Identify which cell holds the provided text, then report its (x, y) central coordinate. 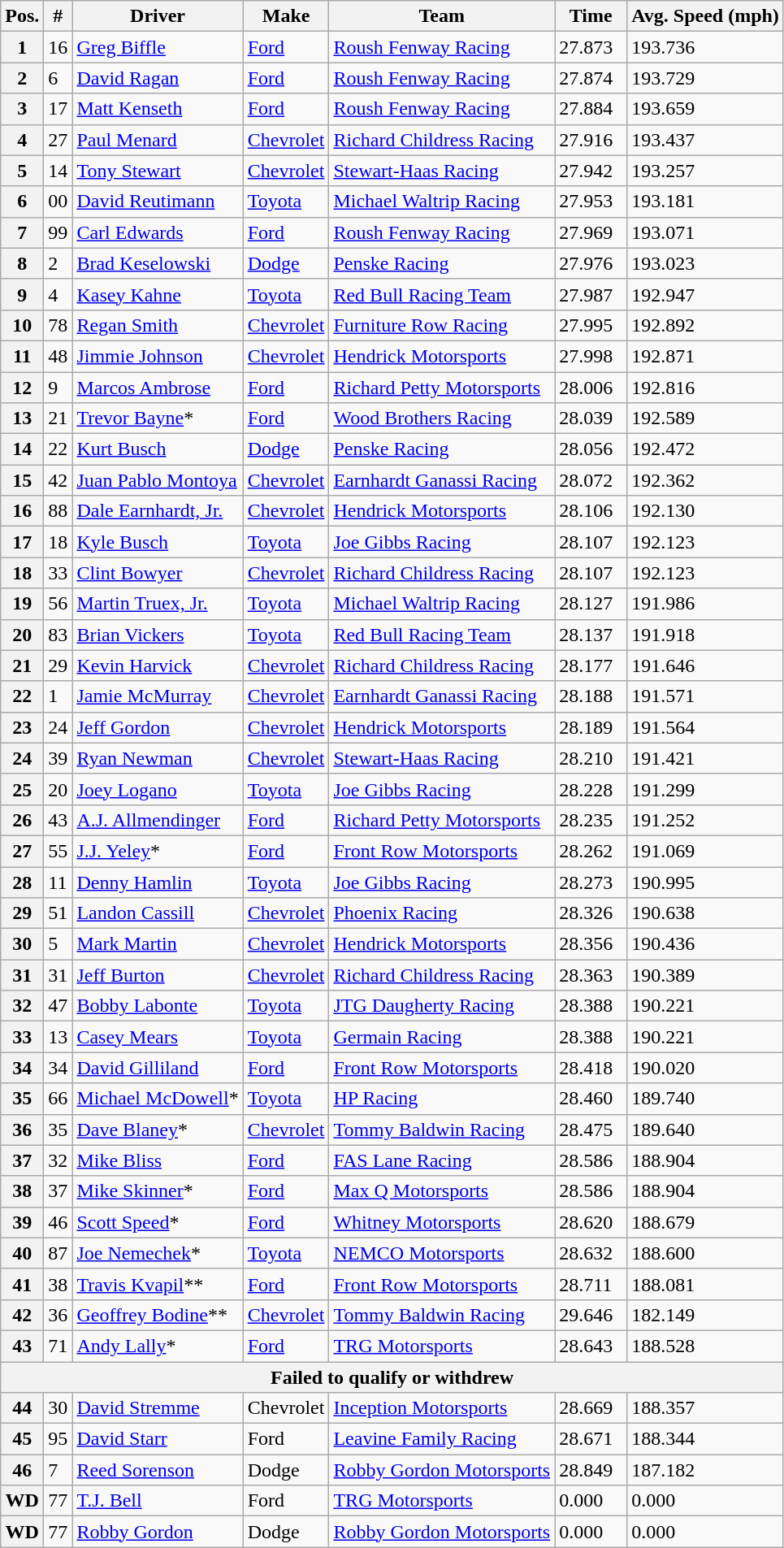
28 (23, 882)
Reed Sorenson (158, 1470)
28.620 (591, 1222)
28.210 (591, 758)
27.916 (591, 140)
Pos. (23, 16)
193.729 (705, 78)
190.020 (705, 1068)
190.389 (705, 975)
HP Racing (442, 1099)
192.816 (705, 388)
192.362 (705, 480)
28.849 (591, 1470)
25 (23, 789)
45 (23, 1439)
28.189 (591, 727)
10 (23, 325)
193.736 (705, 47)
Jeff Burton (158, 975)
191.646 (705, 666)
193.437 (705, 140)
David Stremme (158, 1408)
Mark Martin (158, 944)
J.J. Yeley* (158, 851)
28.137 (591, 635)
40 (23, 1253)
189.640 (705, 1130)
51 (58, 913)
99 (58, 232)
27.998 (591, 356)
27.874 (591, 78)
Kasey Kahne (158, 294)
27.942 (591, 171)
8 (23, 263)
188.528 (705, 1346)
Greg Biffle (158, 47)
192.472 (705, 449)
12 (23, 388)
Regan Smith (158, 325)
Carl Edwards (158, 232)
71 (58, 1346)
190.436 (705, 944)
190.995 (705, 882)
27.995 (591, 325)
Trevor Bayne* (158, 418)
Paul Menard (158, 140)
NEMCO Motorsports (442, 1253)
T.J. Bell (158, 1501)
28.273 (591, 882)
Michael McDowell* (158, 1099)
Geoffrey Bodine** (158, 1315)
Leavine Family Racing (442, 1439)
28.056 (591, 449)
188.679 (705, 1222)
192.892 (705, 325)
28.188 (591, 696)
87 (58, 1253)
Jeff Gordon (158, 727)
188.081 (705, 1284)
28.643 (591, 1346)
Mike Skinner* (158, 1191)
193.659 (705, 109)
David Ragan (158, 78)
Scott Speed* (158, 1222)
56 (58, 604)
Joe Nemechek* (158, 1253)
193.181 (705, 202)
Andy Lally* (158, 1346)
192.947 (705, 294)
28.632 (591, 1253)
Time (591, 16)
Kevin Harvick (158, 666)
192.871 (705, 356)
193.257 (705, 171)
Failed to qualify or withdrew (392, 1377)
David Starr (158, 1439)
Furniture Row Racing (442, 325)
28.262 (591, 851)
28.127 (591, 604)
28.072 (591, 480)
192.589 (705, 418)
27.873 (591, 47)
191.564 (705, 727)
Make (286, 16)
28.671 (591, 1439)
95 (58, 1439)
David Reutimann (158, 202)
88 (58, 511)
28.418 (591, 1068)
55 (58, 851)
Brian Vickers (158, 635)
Joey Logano (158, 789)
FAS Lane Racing (442, 1160)
28.711 (591, 1284)
28.356 (591, 944)
Bobby Labonte (158, 1006)
Tony Stewart (158, 171)
28.006 (591, 388)
00 (58, 202)
28.475 (591, 1130)
28.177 (591, 666)
Kurt Busch (158, 449)
27.976 (591, 263)
Germain Racing (442, 1037)
Landon Cassill (158, 913)
193.023 (705, 263)
# (58, 16)
191.918 (705, 635)
JTG Daugherty Racing (442, 1006)
190.638 (705, 913)
3 (23, 109)
Brad Keselowski (158, 263)
Team (442, 16)
188.600 (705, 1253)
Dale Earnhardt, Jr. (158, 511)
Travis Kvapil** (158, 1284)
Dave Blaney* (158, 1130)
Max Q Motorsports (442, 1191)
83 (58, 635)
Ryan Newman (158, 758)
23 (23, 727)
28.669 (591, 1408)
189.740 (705, 1099)
Wood Brothers Racing (442, 418)
191.571 (705, 696)
Inception Motorsports (442, 1408)
A.J. Allmendinger (158, 820)
47 (58, 1006)
Kyle Busch (158, 542)
48 (58, 356)
Clint Bowyer (158, 573)
66 (58, 1099)
27.987 (591, 294)
191.421 (705, 758)
Casey Mears (158, 1037)
29.646 (591, 1315)
28.228 (591, 789)
182.149 (705, 1315)
27.953 (591, 202)
19 (23, 604)
Marcos Ambrose (158, 388)
191.252 (705, 820)
Whitney Motorsports (442, 1222)
41 (23, 1284)
Driver (158, 16)
Avg. Speed (mph) (705, 16)
187.182 (705, 1470)
191.069 (705, 851)
28.039 (591, 418)
28.363 (591, 975)
David Gilliland (158, 1068)
193.071 (705, 232)
191.986 (705, 604)
44 (23, 1408)
28.235 (591, 820)
26 (23, 820)
27.884 (591, 109)
188.344 (705, 1439)
Mike Bliss (158, 1160)
Juan Pablo Montoya (158, 480)
191.299 (705, 789)
28.326 (591, 913)
Phoenix Racing (442, 913)
Jamie McMurray (158, 696)
78 (58, 325)
27.969 (591, 232)
192.130 (705, 511)
Matt Kenseth (158, 109)
Jimmie Johnson (158, 356)
Martin Truex, Jr. (158, 604)
188.357 (705, 1408)
28.460 (591, 1099)
28.106 (591, 511)
Robby Gordon (158, 1532)
15 (23, 480)
Denny Hamlin (158, 882)
